Capture the cell that displays the provided text and extract its [x, y] central coordinate. 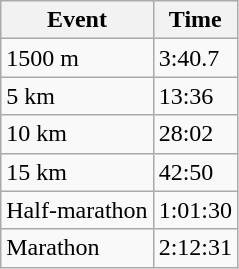
1:01:30 [195, 210]
Marathon [77, 248]
42:50 [195, 172]
3:40.7 [195, 58]
5 km [77, 96]
Time [195, 20]
1500 m [77, 58]
2:12:31 [195, 248]
10 km [77, 134]
28:02 [195, 134]
Half-marathon [77, 210]
15 km [77, 172]
13:36 [195, 96]
Event [77, 20]
